Return the [x, y] coordinate for the center point of the cell that contains the specified text.  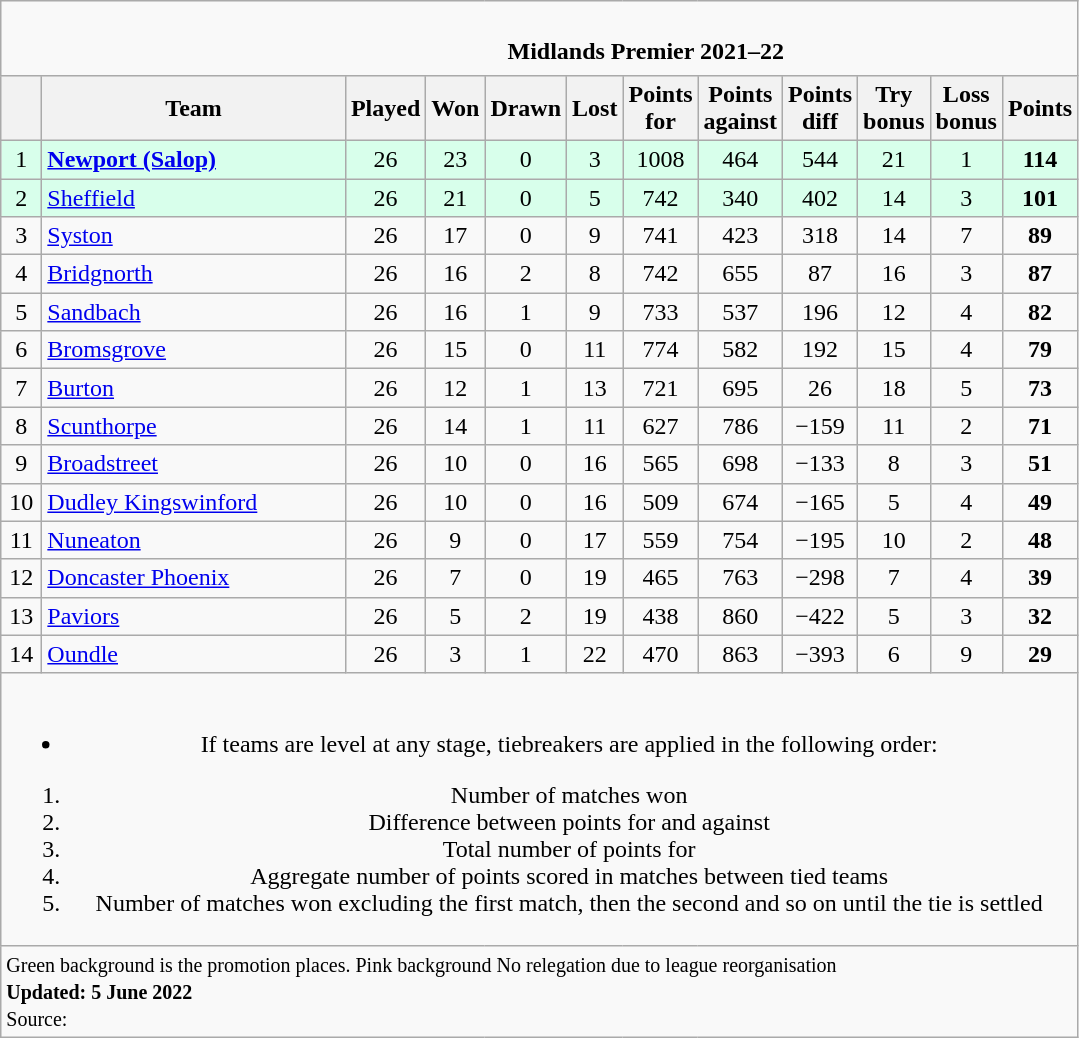
196 [820, 312]
Points for [660, 108]
Green background is the promotion places. Pink background No relegation due to league reorganisationUpdated: 5 June 2022Source: [540, 991]
71 [1040, 426]
627 [660, 426]
82 [1040, 312]
49 [1040, 502]
402 [820, 197]
537 [740, 312]
Sheffield [194, 197]
423 [740, 236]
23 [456, 159]
Points [1040, 108]
695 [740, 388]
1008 [660, 159]
733 [660, 312]
29 [1040, 654]
Newport (Salop) [194, 159]
721 [660, 388]
−133 [820, 464]
565 [660, 464]
Burton [194, 388]
863 [740, 654]
−393 [820, 654]
318 [820, 236]
Team [194, 108]
−159 [820, 426]
89 [1040, 236]
51 [1040, 464]
741 [660, 236]
−298 [820, 578]
Scunthorpe [194, 426]
32 [1040, 616]
774 [660, 350]
192 [820, 350]
18 [894, 388]
Points against [740, 108]
Try bonus [894, 108]
582 [740, 350]
Broadstreet [194, 464]
Oundle [194, 654]
544 [820, 159]
Bridgnorth [194, 274]
655 [740, 274]
Paviors [194, 616]
698 [740, 464]
559 [660, 540]
Loss bonus [966, 108]
Played [385, 108]
438 [660, 616]
754 [740, 540]
465 [660, 578]
786 [740, 426]
Dudley Kingswinford [194, 502]
Nuneaton [194, 540]
470 [660, 654]
Bromsgrove [194, 350]
860 [740, 616]
Drawn [526, 108]
464 [740, 159]
22 [595, 654]
−195 [820, 540]
Syston [194, 236]
−422 [820, 616]
39 [1040, 578]
Lost [595, 108]
114 [1040, 159]
Won [456, 108]
48 [1040, 540]
509 [660, 502]
73 [1040, 388]
101 [1040, 197]
Sandbach [194, 312]
Points diff [820, 108]
Doncaster Phoenix [194, 578]
674 [740, 502]
763 [740, 578]
340 [740, 197]
−165 [820, 502]
79 [1040, 350]
